For the text-containing cell, return its midpoint in (X, Y) coordinate format. 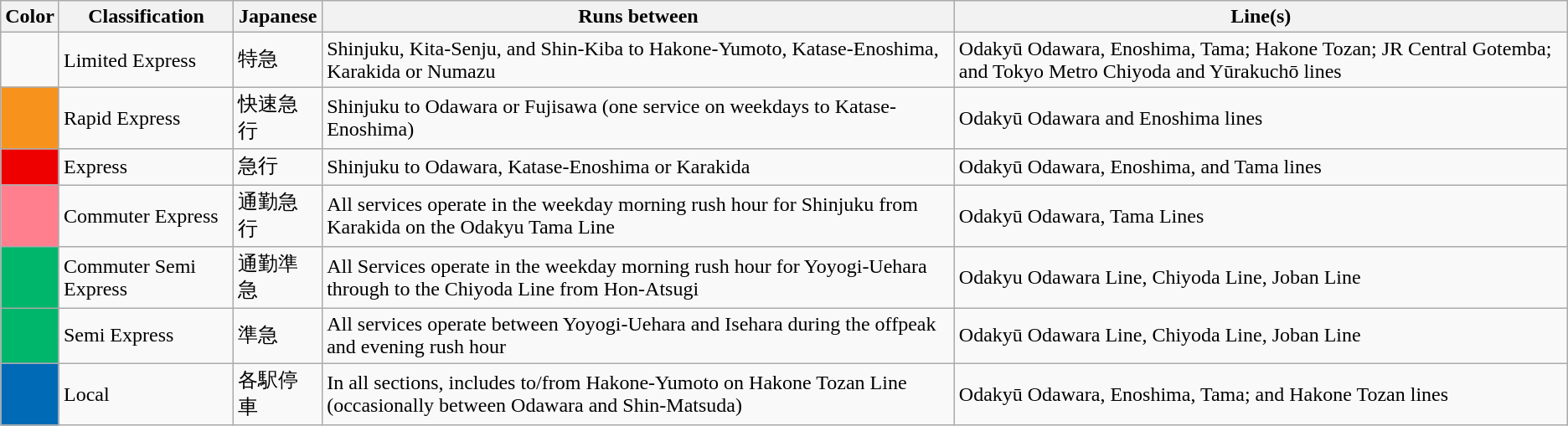
Semi Express (146, 336)
Classification (146, 17)
All services operate in the weekday morning rush hour for Shinjuku from Karakida on the Odakyu Tama Line (638, 215)
All services operate between Yoyogi-Uehara and Isehara during the offpeak and evening rush hour (638, 336)
Odakyū Odawara, Enoshima, Tama; and Hakone Tozan lines (1261, 394)
In all sections, includes to/from Hakone-Yumoto on Hakone Tozan Line (occasionally between Odawara and Shin-Matsuda) (638, 394)
準急 (278, 336)
Color (30, 17)
特急 (278, 60)
Odakyū Odawara and Enoshima lines (1261, 118)
Runs between (638, 17)
Odakyū Odawara Line, Chiyoda Line, Joban Line (1261, 336)
Japanese (278, 17)
All Services operate in the weekday morning rush hour for Yoyogi-Uehara through to the Chiyoda Line from Hon-Atsugi (638, 278)
Line(s) (1261, 17)
Local (146, 394)
Express (146, 167)
Odakyū Odawara, Tama Lines (1261, 215)
通勤準急 (278, 278)
Odakyū Odawara, Enoshima, Tama; Hakone Tozan; JR Central Gotemba; and Tokyo Metro Chiyoda and Yūrakuchō lines (1261, 60)
快速急行 (278, 118)
急行 (278, 167)
Limited Express (146, 60)
Odakyū Odawara, Enoshima, and Tama lines (1261, 167)
各駅停車 (278, 394)
Shinjuku to Odawara, Katase-Enoshima or Karakida (638, 167)
Shinjuku, Kita-Senju, and Shin-Kiba to Hakone-Yumoto, Katase-Enoshima, Karakida or Numazu (638, 60)
Commuter Express (146, 215)
通勤急行 (278, 215)
Shinjuku to Odawara or Fujisawa (one service on weekdays to Katase-Enoshima) (638, 118)
Rapid Express (146, 118)
Commuter Semi Express (146, 278)
Odakyu Odawara Line, Chiyoda Line, Joban Line (1261, 278)
